Pinpoint the cell where the given text exists, returning its (x, y) midpoint coordinate. 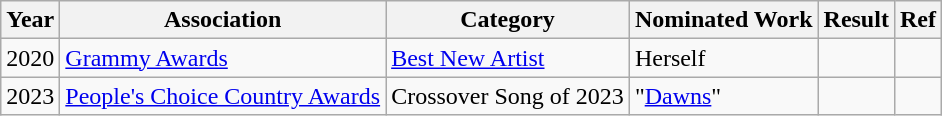
Association (223, 20)
"Dawns" (724, 96)
2023 (30, 96)
Year (30, 20)
Category (508, 20)
Nominated Work (724, 20)
2020 (30, 58)
Ref (918, 20)
Grammy Awards (223, 58)
Herself (724, 58)
Crossover Song of 2023 (508, 96)
Best New Artist (508, 58)
Result (856, 20)
People's Choice Country Awards (223, 96)
